Extract the [x, y] coordinate from the center of the cell holding the provided text.  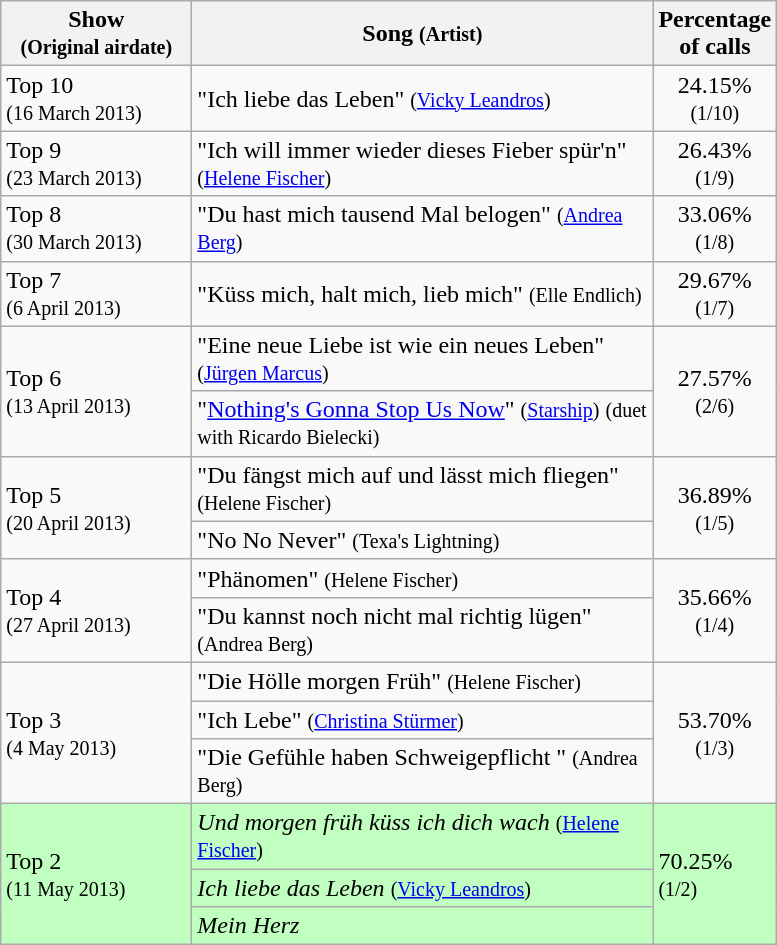
33.06% (1/8) [715, 228]
36.89% (1/5) [715, 508]
"Die Gefühle haben Schweigepflicht " (Andrea Berg) [422, 772]
Top 10(16 March 2013) [96, 98]
"Phänomen" (Helene Fischer) [422, 578]
29.67% (1/7) [715, 294]
"Ich Lebe" (Christina Stürmer) [422, 719]
"Die Hölle morgen Früh" (Helene Fischer) [422, 681]
Mein Herz [422, 926]
Top 4(27 April 2013) [96, 610]
"Ich will immer wieder dieses Fieber spür'n" (Helene Fischer) [422, 164]
"Küss mich, halt mich, lieb mich" (Elle Endlich) [422, 294]
Top 2(11 May 2013) [96, 874]
"Ich liebe das Leben" (Vicky Leandros) [422, 98]
Top 7(6 April 2013) [96, 294]
Ich liebe das Leben (Vicky Leandros) [422, 888]
Show(Original airdate) [96, 34]
Song (Artist) [422, 34]
26.43% (1/9) [715, 164]
Top 8(30 March 2013) [96, 228]
"Du fängst mich auf und lässt mich fliegen" (Helene Fischer) [422, 488]
35.66% (1/4) [715, 610]
53.70% (1/3) [715, 732]
Top 5(20 April 2013) [96, 508]
70.25% (1/2) [715, 874]
27.57% (2/6) [715, 391]
Percentage of calls [715, 34]
Top 3(4 May 2013) [96, 732]
"Nothing's Gonna Stop Us Now" (Starship) (duet with Ricardo Bielecki) [422, 424]
Und morgen früh küss ich dich wach (Helene Fischer) [422, 836]
24.15% (1/10) [715, 98]
"No No Never" (Texa's Lightning) [422, 540]
Top 9(23 March 2013) [96, 164]
"Du hast mich tausend Mal belogen" (Andrea Berg) [422, 228]
"Du kannst noch nicht mal richtig lügen" (Andrea Berg) [422, 630]
"Eine neue Liebe ist wie ein neues Leben" (Jürgen Marcus) [422, 358]
Top 6(13 April 2013) [96, 391]
